For the text-containing cell, return its midpoint in (X, Y) coordinate format. 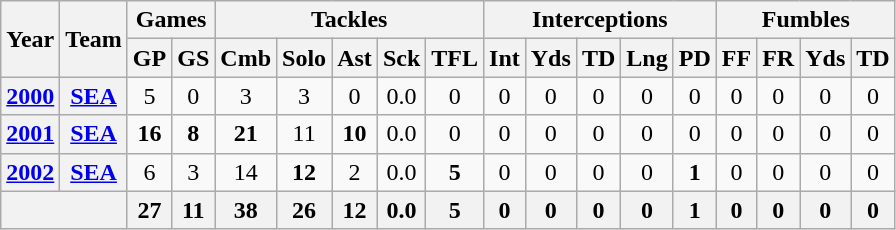
Interceptions (600, 20)
Sck (401, 58)
Cmb (246, 58)
Ast (355, 58)
2002 (30, 172)
Fumbles (806, 20)
Solo (304, 58)
10 (355, 134)
Year (30, 39)
TFL (455, 58)
Lng (647, 58)
FF (736, 58)
21 (246, 134)
Games (170, 20)
Team (94, 39)
8 (194, 134)
Int (505, 58)
Tackles (350, 20)
PD (694, 58)
GP (149, 58)
2 (355, 172)
26 (304, 210)
2001 (30, 134)
38 (246, 210)
6 (149, 172)
FR (778, 58)
2000 (30, 96)
16 (149, 134)
14 (246, 172)
GS (194, 58)
27 (149, 210)
